Detect which cell encompasses the target text, then output its (X, Y) center coordinate. 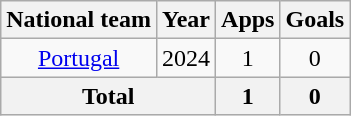
Apps (248, 20)
Portugal (79, 58)
Goals (315, 20)
National team (79, 20)
Total (108, 96)
Year (186, 20)
2024 (186, 58)
